Provide the [X, Y] coordinate of the cell's center where the given text is located.  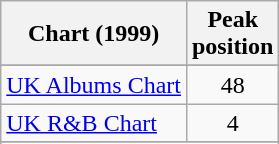
48 [232, 85]
UK Albums Chart [94, 85]
UK R&B Chart [94, 123]
Chart (1999) [94, 34]
4 [232, 123]
Peakposition [232, 34]
